Scan for the cell matching the given text and deliver its [x, y] coordinate at center. 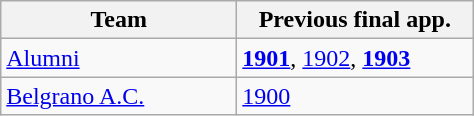
Team [119, 20]
Previous final app. [355, 20]
1901, 1902, 1903 [355, 58]
Belgrano A.C. [119, 96]
1900 [355, 96]
Alumni [119, 58]
